Scan for the cell matching the given text and deliver its (X, Y) coordinate at center. 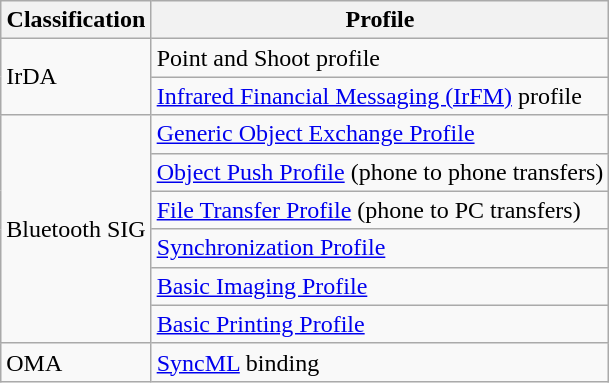
Infrared Financial Messaging (IrFM) profile (380, 96)
Classification (76, 20)
Bluetooth SIG (76, 229)
IrDA (76, 77)
Synchronization Profile (380, 248)
Point and Shoot profile (380, 58)
OMA (76, 362)
Object Push Profile (phone to phone transfers) (380, 172)
File Transfer Profile (phone to PC transfers) (380, 210)
Profile (380, 20)
Generic Object Exchange Profile (380, 134)
SyncML binding (380, 362)
Basic Printing Profile (380, 324)
Basic Imaging Profile (380, 286)
